Search for the cell housing the specified text and yield its (X, Y) center coordinate. 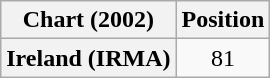
Position (223, 20)
Ireland (IRMA) (88, 58)
81 (223, 58)
Chart (2002) (88, 20)
